Determine the (x, y) coordinate at the center of the cell enclosing the given text.  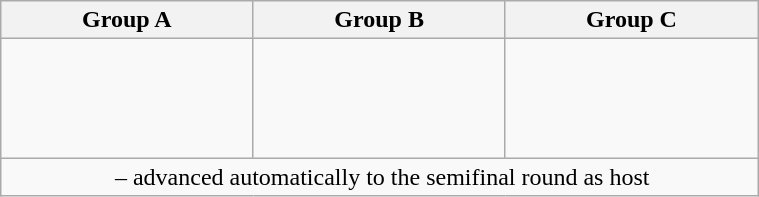
Group A (127, 20)
Group B (379, 20)
– advanced automatically to the semifinal round as host (380, 177)
Group C (631, 20)
